Detect which cell encompasses the target text, then output its [x, y] center coordinate. 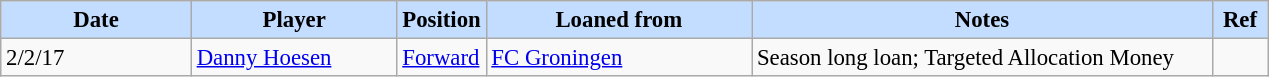
Date [96, 20]
Forward [442, 58]
Season long loan; Targeted Allocation Money [982, 58]
Danny Hoesen [294, 58]
Loaned from [619, 20]
Notes [982, 20]
Position [442, 20]
FC Groningen [619, 58]
Player [294, 20]
2/2/17 [96, 58]
Ref [1240, 20]
